Detect which cell encompasses the target text, then output its [X, Y] center coordinate. 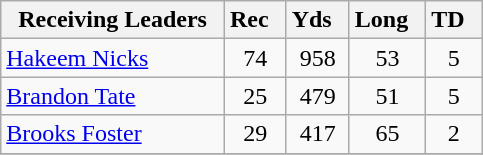
29 [255, 134]
74 [255, 58]
Receiving Leaders [113, 20]
25 [255, 96]
2 [454, 134]
TD [454, 20]
Rec [255, 20]
65 [387, 134]
Brooks Foster [113, 134]
Brandon Tate [113, 96]
417 [318, 134]
Yds [318, 20]
958 [318, 58]
479 [318, 96]
53 [387, 58]
Long [387, 20]
51 [387, 96]
Hakeem Nicks [113, 58]
